Extract the (X, Y) coordinate from the center of the cell holding the provided text.  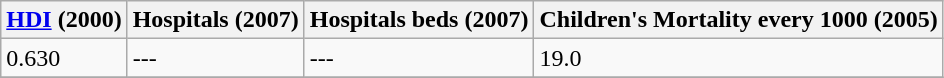
HDI (2000) (64, 20)
Hospitals beds (2007) (419, 20)
Hospitals (2007) (216, 20)
19.0 (738, 58)
0.630 (64, 58)
Children's Mortality every 1000 (2005) (738, 20)
